Identify which cell holds the provided text, then report its [x, y] central coordinate. 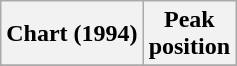
Chart (1994) [72, 34]
Peakposition [189, 34]
